Provide the [x, y] coordinate of the cell's center where the given text is located.  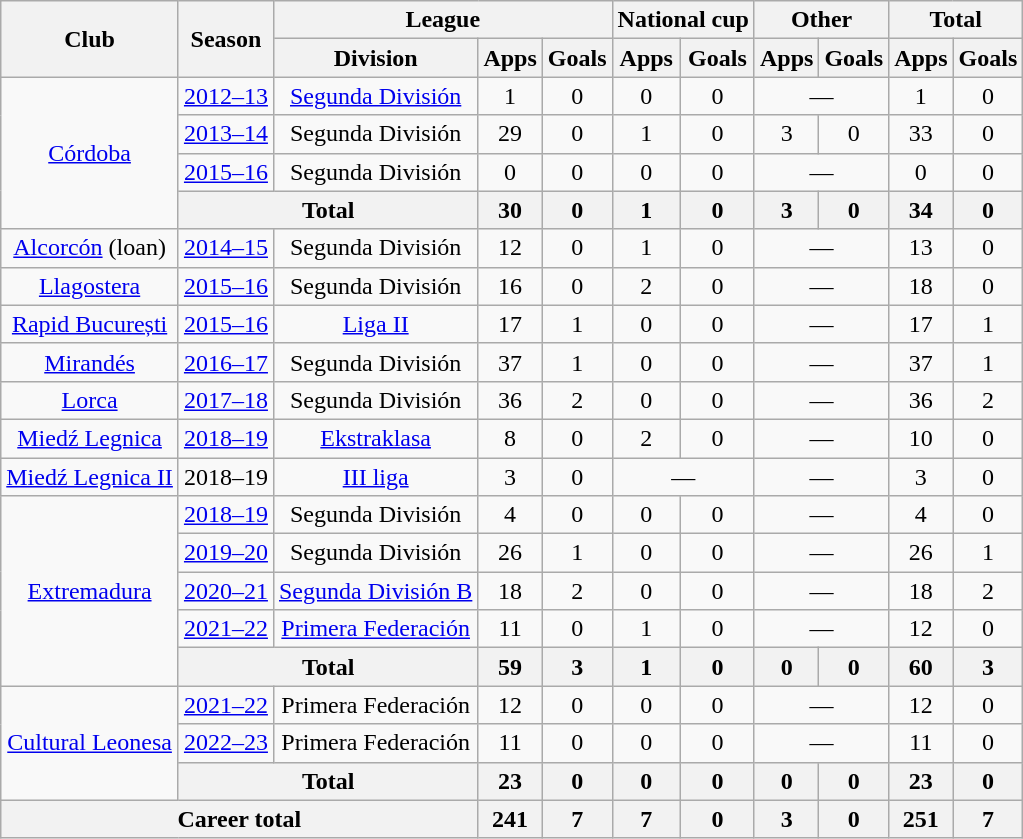
2014–15 [226, 248]
2016–17 [226, 362]
Miedź Legnica II [90, 477]
National cup [683, 20]
Córdoba [90, 153]
60 [921, 667]
Segunda División B [375, 591]
13 [921, 248]
Cultural Leonesa [90, 743]
251 [921, 819]
2022–23 [226, 743]
2012–13 [226, 96]
30 [510, 210]
League [442, 20]
Career total [240, 819]
Ekstraklasa [375, 438]
Division [375, 58]
Lorca [90, 400]
III liga [375, 477]
Other [821, 20]
Extremadura [90, 591]
Club [90, 39]
Season [226, 39]
29 [510, 134]
2020–21 [226, 591]
Mirandés [90, 362]
2017–18 [226, 400]
241 [510, 819]
34 [921, 210]
33 [921, 134]
Rapid București [90, 324]
2019–20 [226, 553]
Llagostera [90, 286]
10 [921, 438]
16 [510, 286]
Miedź Legnica [90, 438]
59 [510, 667]
Liga II [375, 324]
8 [510, 438]
Alcorcón (loan) [90, 248]
2013–14 [226, 134]
